Return the (x, y) coordinate for the center point of the cell that contains the specified text.  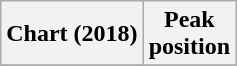
Peakposition (189, 34)
Chart (2018) (72, 34)
